Provide the [X, Y] coordinate of the cell's center where the given text is located.  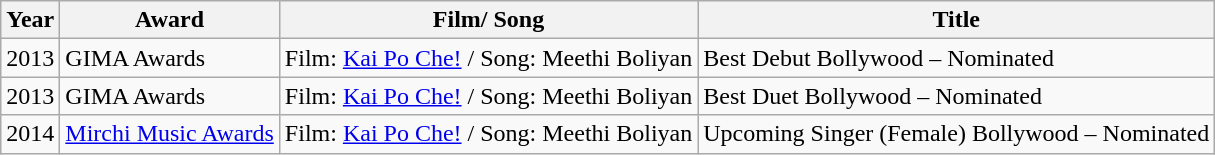
Mirchi Music Awards [170, 134]
2014 [30, 134]
Best Debut Bollywood – Nominated [956, 58]
Best Duet Bollywood – Nominated [956, 96]
Title [956, 20]
Upcoming Singer (Female) Bollywood – Nominated [956, 134]
Year [30, 20]
Film/ Song [488, 20]
Award [170, 20]
